Identify which cell holds the provided text, then report its (x, y) central coordinate. 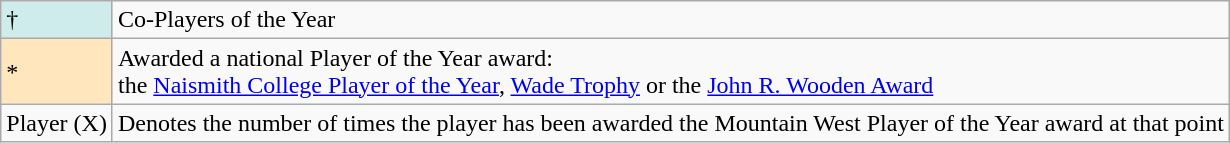
Denotes the number of times the player has been awarded the Mountain West Player of the Year award at that point (670, 123)
* (57, 72)
Awarded a national Player of the Year award: the Naismith College Player of the Year, Wade Trophy or the John R. Wooden Award (670, 72)
† (57, 20)
Co-Players of the Year (670, 20)
Player (X) (57, 123)
